Search for the cell housing the specified text and yield its [X, Y] center coordinate. 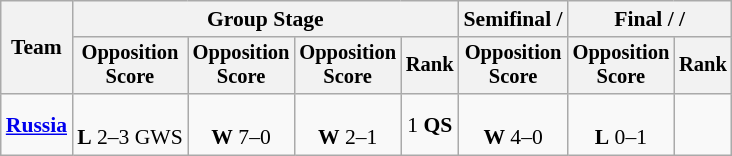
Semifinal / [514, 19]
L 2–3 GWS [130, 124]
Group Stage [265, 19]
W 7–0 [242, 124]
Team [36, 48]
Russia [36, 124]
W 4–0 [514, 124]
W 2–1 [348, 124]
1 QS [430, 124]
L 0–1 [622, 124]
Final / / [650, 19]
